Extract the (x, y) coordinate from the center of the cell holding the provided text.  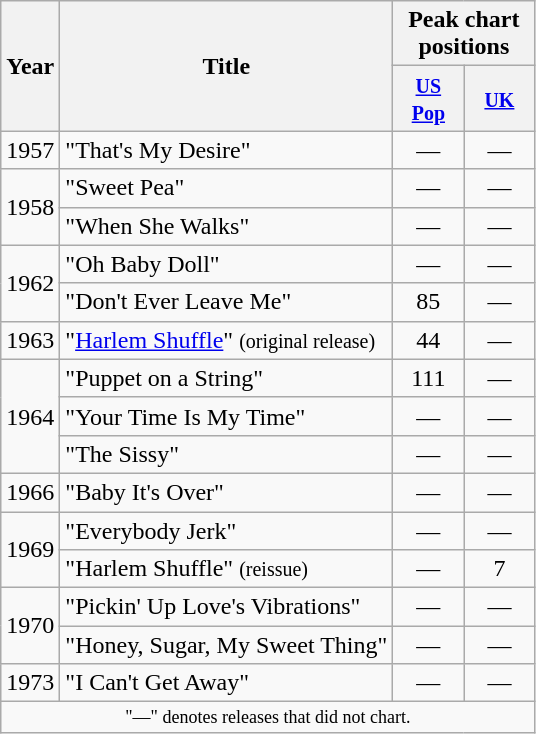
1973 (30, 683)
Peak chart positions (464, 34)
"Baby It's Over" (226, 492)
"Your Time Is My Time" (226, 416)
Title (226, 66)
1958 (30, 207)
44 (428, 340)
111 (428, 378)
"Sweet Pea" (226, 188)
US Pop (428, 98)
UK (500, 98)
1957 (30, 150)
"That's My Desire" (226, 150)
1962 (30, 283)
"I Can't Get Away" (226, 683)
"When She Walks" (226, 226)
"Oh Baby Doll" (226, 264)
1966 (30, 492)
85 (428, 302)
"Don't Ever Leave Me" (226, 302)
"Harlem Shuffle" (reissue) (226, 569)
"Everybody Jerk" (226, 531)
Year (30, 66)
"Pickin' Up Love's Vibrations" (226, 607)
"—" denotes releases that did not chart. (268, 718)
"The Sissy" (226, 454)
"Honey, Sugar, My Sweet Thing" (226, 645)
1970 (30, 626)
"Puppet on a String" (226, 378)
1969 (30, 550)
"Harlem Shuffle" (original release) (226, 340)
7 (500, 569)
1964 (30, 416)
1963 (30, 340)
